Pinpoint the cell where the given text exists, returning its (x, y) midpoint coordinate. 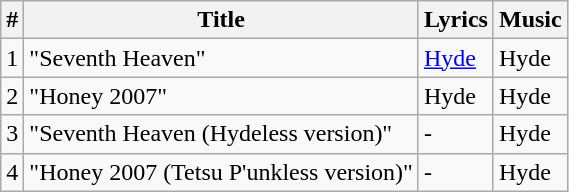
Music (530, 20)
3 (12, 134)
"Honey 2007" (222, 96)
"Seventh Heaven (Hydeless version)" (222, 134)
Lyrics (456, 20)
Title (222, 20)
# (12, 20)
"Honey 2007 (Tetsu P'unkless version)" (222, 172)
1 (12, 58)
4 (12, 172)
2 (12, 96)
"Seventh Heaven" (222, 58)
